Extract the [x, y] coordinate from the center of the cell holding the provided text.  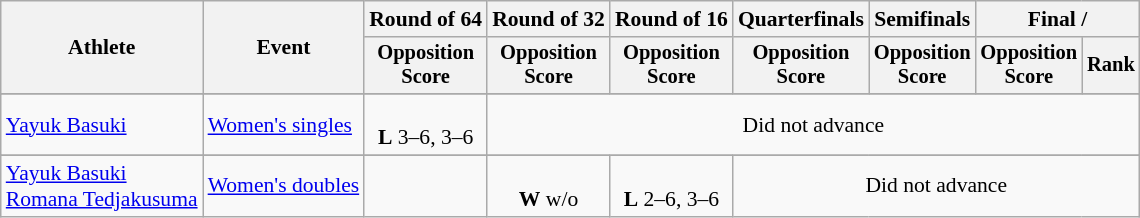
L 2–6, 3–6 [672, 186]
Rank [1111, 66]
Event [284, 48]
L 3–6, 3–6 [426, 124]
Athlete [102, 48]
Yayuk Basuki Romana Tedjakusuma [102, 186]
Yayuk Basuki [102, 124]
Quarterfinals [801, 19]
Semifinals [922, 19]
Final / [1057, 19]
Round of 16 [672, 19]
Round of 64 [426, 19]
Women's singles [284, 124]
Round of 32 [548, 19]
W w/o [548, 186]
Women's doubles [284, 186]
